Output the [X, Y] coordinate of the center of the cell containing the given text.  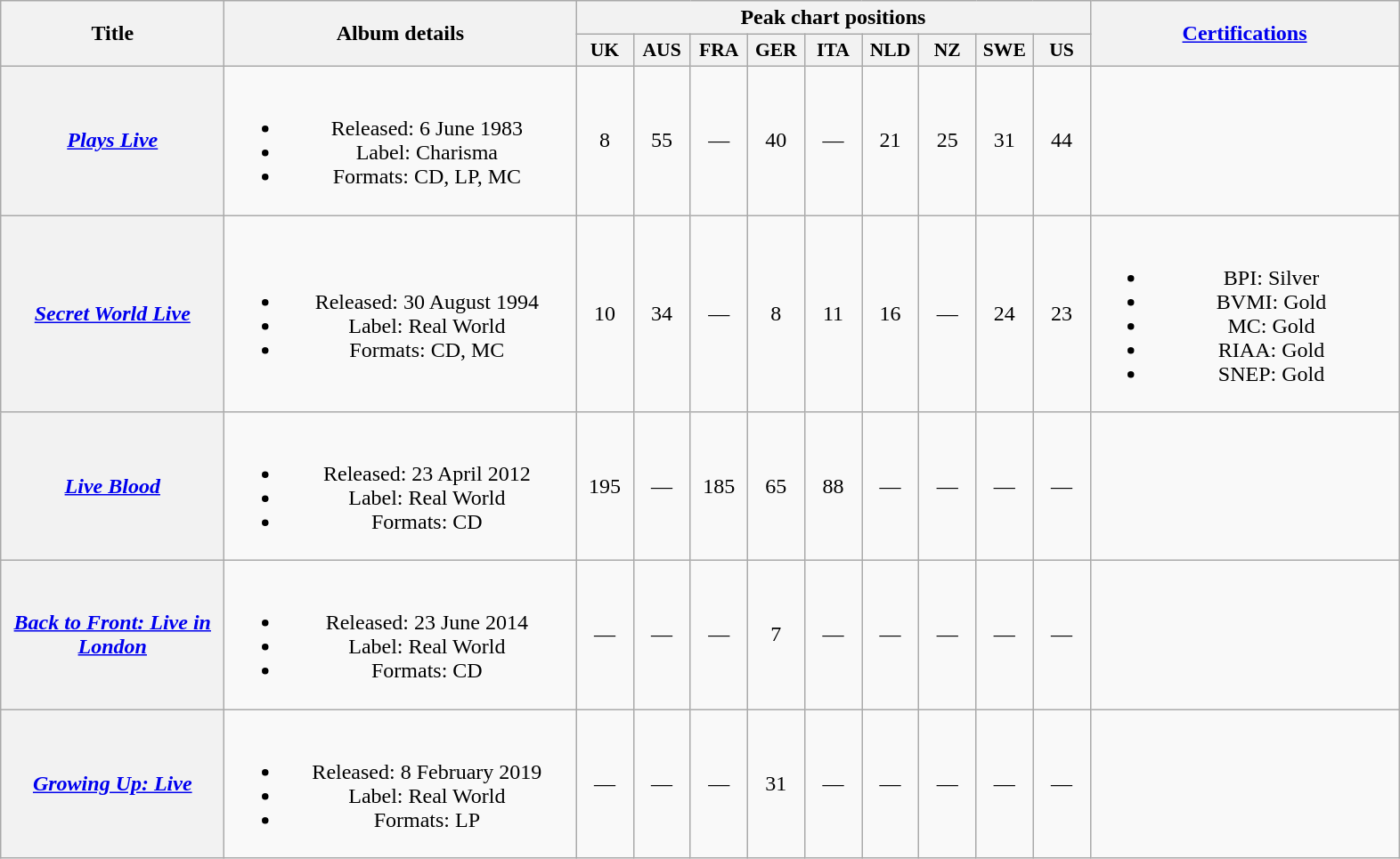
Certifications [1245, 34]
BPI: SilverBVMI: GoldMC: GoldRIAA: GoldSNEP: Gold [1245, 313]
Secret World Live [112, 313]
ITA [833, 51]
55 [662, 141]
NLD [891, 51]
NZ [948, 51]
40 [776, 141]
7 [776, 636]
34 [662, 313]
24 [1005, 313]
Growing Up: Live [112, 783]
Released: 6 June 1983Label: CharismaFormats: CD, LP, MC [401, 141]
185 [719, 486]
195 [605, 486]
Back to Front: Live in London [112, 636]
Released: 8 February 2019Label: Real WorldFormats: LP [401, 783]
US [1062, 51]
88 [833, 486]
FRA [719, 51]
SWE [1005, 51]
23 [1062, 313]
16 [891, 313]
Released: 23 June 2014Label: Real WorldFormats: CD [401, 636]
65 [776, 486]
21 [891, 141]
11 [833, 313]
AUS [662, 51]
10 [605, 313]
44 [1062, 141]
UK [605, 51]
Peak chart positions [834, 18]
Album details [401, 34]
Title [112, 34]
Released: 30 August 1994Label: Real WorldFormats: CD, MC [401, 313]
Released: 23 April 2012Label: Real WorldFormats: CD [401, 486]
GER [776, 51]
Live Blood [112, 486]
25 [948, 141]
Plays Live [112, 141]
